Locate the cell with the specified text and output its [X, Y] center coordinate. 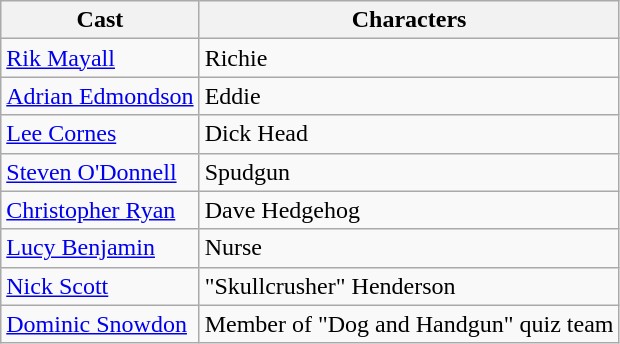
Dave Hedgehog [409, 210]
Nurse [409, 248]
Dick Head [409, 134]
Spudgun [409, 172]
Rik Mayall [100, 58]
Christopher Ryan [100, 210]
Dominic Snowdon [100, 324]
Lucy Benjamin [100, 248]
Cast [100, 20]
Lee Cornes [100, 134]
"Skullcrusher" Henderson [409, 286]
Richie [409, 58]
Nick Scott [100, 286]
Adrian Edmondson [100, 96]
Member of "Dog and Handgun" quiz team [409, 324]
Steven O'Donnell [100, 172]
Characters [409, 20]
Eddie [409, 96]
